Return the (X, Y) coordinate for the center point of the cell that contains the specified text.  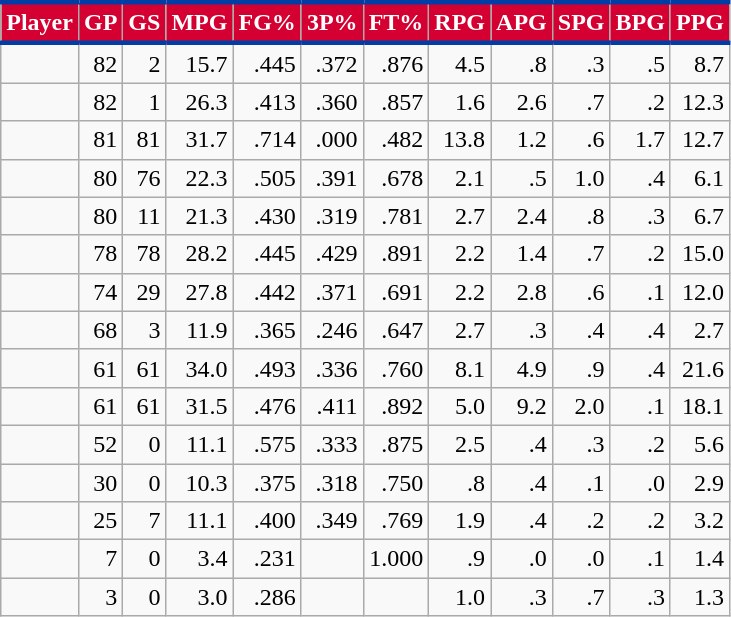
1 (144, 102)
BPG (640, 22)
.575 (267, 444)
2.8 (522, 292)
25 (100, 521)
2.6 (522, 102)
FT% (396, 22)
.360 (332, 102)
2.9 (700, 483)
3P% (332, 22)
.647 (396, 330)
27.8 (200, 292)
2 (144, 63)
.391 (332, 178)
5.0 (460, 406)
.493 (267, 368)
13.8 (460, 140)
1.3 (700, 597)
68 (100, 330)
.349 (332, 521)
15.7 (200, 63)
GS (144, 22)
.318 (332, 483)
2.1 (460, 178)
30 (100, 483)
.476 (267, 406)
.714 (267, 140)
1.9 (460, 521)
5.6 (700, 444)
1.7 (640, 140)
.442 (267, 292)
12.7 (700, 140)
.336 (332, 368)
.781 (396, 216)
.371 (332, 292)
29 (144, 292)
Player (40, 22)
.691 (396, 292)
11.9 (200, 330)
3.0 (200, 597)
.400 (267, 521)
PPG (700, 22)
.319 (332, 216)
.892 (396, 406)
2.0 (581, 406)
8.7 (700, 63)
.231 (267, 559)
1.2 (522, 140)
.875 (396, 444)
.375 (267, 483)
21.6 (700, 368)
2.5 (460, 444)
.286 (267, 597)
9.2 (522, 406)
34.0 (200, 368)
2.4 (522, 216)
.000 (332, 140)
15.0 (700, 254)
.372 (332, 63)
10.3 (200, 483)
18.1 (700, 406)
28.2 (200, 254)
.365 (267, 330)
APG (522, 22)
RPG (460, 22)
1.000 (396, 559)
31.7 (200, 140)
.430 (267, 216)
1.6 (460, 102)
.876 (396, 63)
74 (100, 292)
6.7 (700, 216)
8.1 (460, 368)
12.3 (700, 102)
76 (144, 178)
4.9 (522, 368)
.333 (332, 444)
.429 (332, 254)
.482 (396, 140)
3.4 (200, 559)
MPG (200, 22)
21.3 (200, 216)
4.5 (460, 63)
52 (100, 444)
FG% (267, 22)
31.5 (200, 406)
22.3 (200, 178)
.891 (396, 254)
.760 (396, 368)
12.0 (700, 292)
3.2 (700, 521)
GP (100, 22)
.678 (396, 178)
.750 (396, 483)
.411 (332, 406)
11 (144, 216)
.246 (332, 330)
.505 (267, 178)
6.1 (700, 178)
.769 (396, 521)
.857 (396, 102)
.413 (267, 102)
SPG (581, 22)
26.3 (200, 102)
